For the text-containing cell, return its midpoint in (x, y) coordinate format. 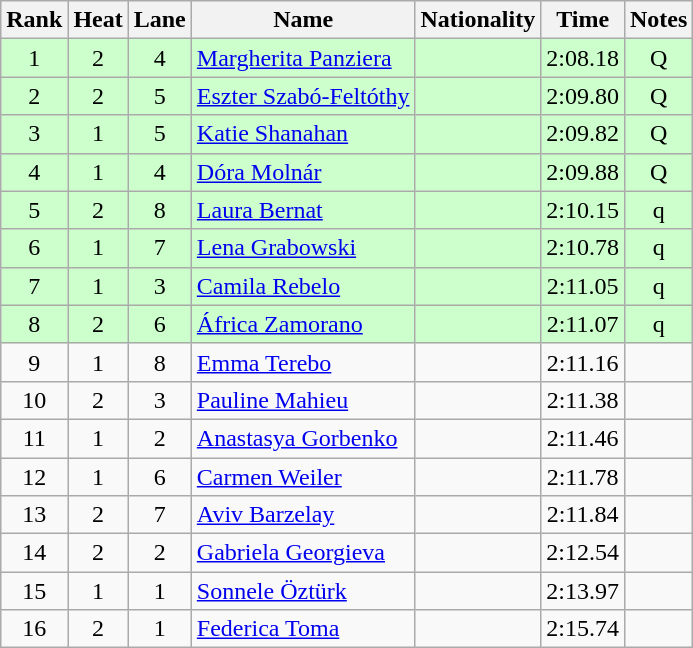
Rank (34, 20)
Pauline Mahieu (303, 400)
Name (303, 20)
2:10.78 (583, 248)
2:13.97 (583, 591)
Federica Toma (303, 629)
Katie Shanahan (303, 134)
Sonnele Öztürk (303, 591)
2:11.16 (583, 362)
Nationality (478, 20)
Camila Rebelo (303, 286)
África Zamorano (303, 324)
14 (34, 553)
Anastasya Gorbenko (303, 438)
2:09.82 (583, 134)
15 (34, 591)
2:11.05 (583, 286)
Heat (98, 20)
Lena Grabowski (303, 248)
Margherita Panziera (303, 58)
2:11.38 (583, 400)
Eszter Szabó-Feltóthy (303, 96)
11 (34, 438)
9 (34, 362)
Notes (658, 20)
Time (583, 20)
Lane (160, 20)
Laura Bernat (303, 210)
Carmen Weiler (303, 477)
10 (34, 400)
16 (34, 629)
2:11.46 (583, 438)
2:11.84 (583, 515)
Gabriela Georgieva (303, 553)
2:08.18 (583, 58)
2:15.74 (583, 629)
2:12.54 (583, 553)
2:11.78 (583, 477)
12 (34, 477)
2:09.88 (583, 172)
13 (34, 515)
2:09.80 (583, 96)
2:10.15 (583, 210)
Emma Terebo (303, 362)
2:11.07 (583, 324)
Dóra Molnár (303, 172)
Aviv Barzelay (303, 515)
